Return (X, Y) of the center of cell containing provided text 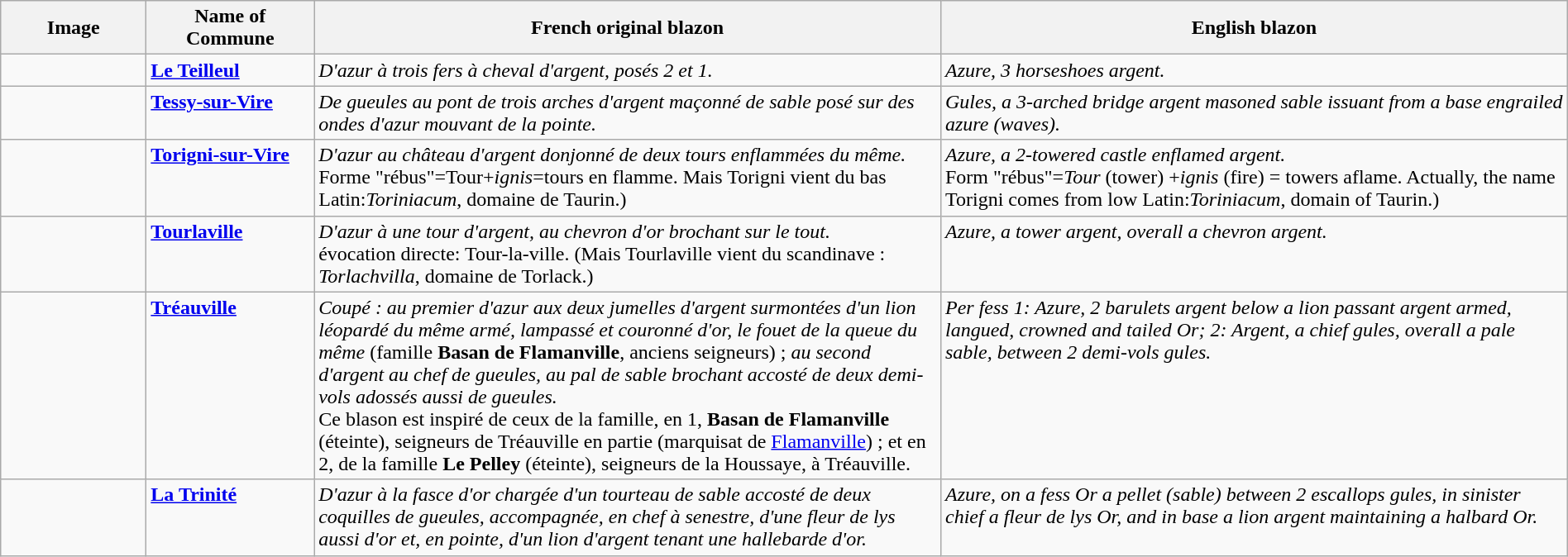
Azure, 3 horseshoes argent. (1254, 70)
Image (74, 28)
Tessy-sur-Vire (230, 112)
English blazon (1254, 28)
French original blazon (628, 28)
Le Teilleul (230, 70)
D'azur à trois fers à cheval d'argent, posés 2 et 1. (628, 70)
Azure, a tower argent, overall a chevron argent. (1254, 254)
Tourlaville (230, 254)
De gueules au pont de trois arches d'argent maçonné de sable posé sur des ondes d'azur mouvant de la pointe. (628, 112)
Tréauville (230, 385)
Torigni-sur-Vire (230, 178)
Name of Commune (230, 28)
Gules, a 3-arched bridge argent masoned sable issuant from a base engrailed azure (waves). (1254, 112)
La Trinité (230, 517)
